Return the (x, y) coordinate for the center point of the cell that contains the specified text.  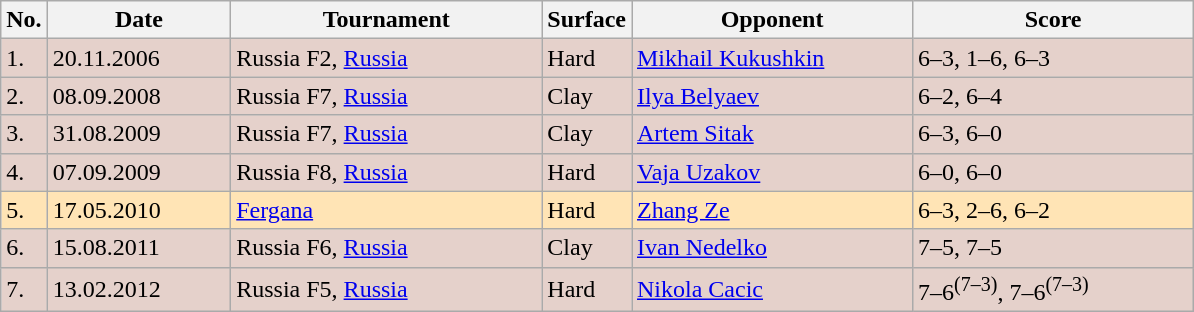
Ivan Nedelko (772, 248)
Artem Sitak (772, 134)
15.08.2011 (139, 248)
Score (1054, 20)
Tournament (386, 20)
20.11.2006 (139, 58)
6. (24, 248)
Surface (587, 20)
4. (24, 172)
6–3, 6–0 (1054, 134)
No. (24, 20)
07.09.2009 (139, 172)
7–6(7–3), 7–6(7–3) (1054, 290)
Opponent (772, 20)
Nikola Cacic (772, 290)
13.02.2012 (139, 290)
Zhang Ze (772, 210)
6–2, 6–4 (1054, 96)
Russia F2, Russia (386, 58)
6–3, 1–6, 6–3 (1054, 58)
31.08.2009 (139, 134)
Mikhail Kukushkin (772, 58)
Vaja Uzakov (772, 172)
Fergana (386, 210)
17.05.2010 (139, 210)
7–5, 7–5 (1054, 248)
08.09.2008 (139, 96)
6–3, 2–6, 6–2 (1054, 210)
1. (24, 58)
Russia F6, Russia (386, 248)
Russia F5, Russia (386, 290)
5. (24, 210)
Ilya Belyaev (772, 96)
7. (24, 290)
2. (24, 96)
3. (24, 134)
Date (139, 20)
Russia F8, Russia (386, 172)
6–0, 6–0 (1054, 172)
